Find where the given text appears and provide that cell's center as [X, Y] coordinate. 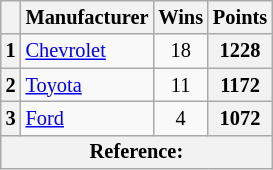
Toyota [88, 85]
3 [11, 118]
Ford [88, 118]
1228 [240, 51]
Wins [180, 17]
4 [180, 118]
1172 [240, 85]
Manufacturer [88, 17]
1 [11, 51]
Points [240, 17]
Chevrolet [88, 51]
11 [180, 85]
2 [11, 85]
1072 [240, 118]
18 [180, 51]
Reference: [136, 152]
